Return the (x, y) coordinate for the center point of the cell that contains the specified text.  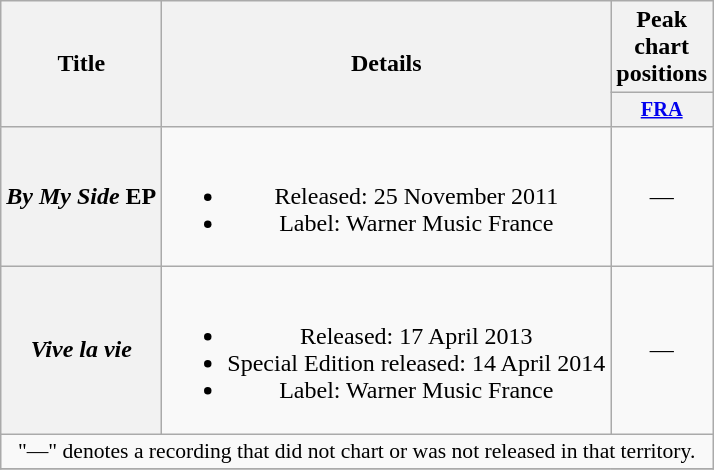
Peak chart positions (662, 47)
Details (386, 64)
Released: 25 November 2011Label: Warner Music France (386, 196)
Vive la vie (82, 350)
FRA (662, 110)
"—" denotes a recording that did not chart or was not released in that territory. (357, 452)
Released: 17 April 2013Special Edition released: 14 April 2014Label: Warner Music France (386, 350)
Title (82, 64)
By My Side EP (82, 196)
